Locate the cell with the specified text and output its [X, Y] center coordinate. 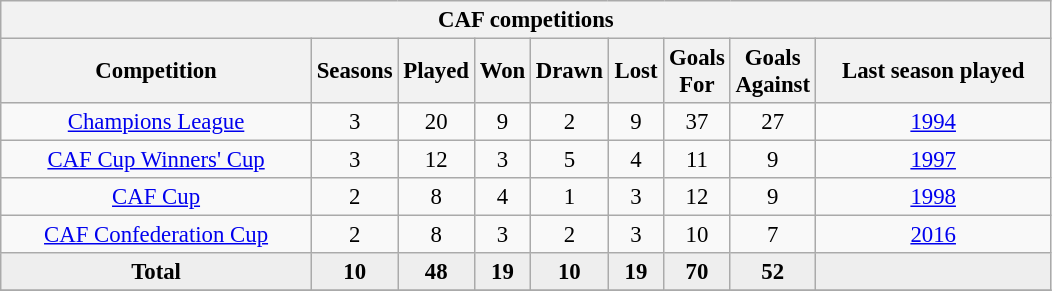
1997 [933, 160]
27 [772, 122]
2016 [933, 235]
CAF Cup [156, 197]
Won [502, 72]
CAF Confederation Cup [156, 235]
11 [697, 160]
7 [772, 235]
Last season played [933, 72]
1998 [933, 197]
Seasons [354, 72]
10 [697, 235]
Champions League [156, 122]
5 [570, 160]
1 [570, 197]
Goals Against [772, 72]
Competition [156, 72]
CAF Cup Winners' Cup [156, 160]
Played [436, 72]
Goals For [697, 72]
20 [436, 122]
1994 [933, 122]
37 [697, 122]
Lost [636, 72]
CAF competitions [526, 20]
Drawn [570, 72]
